Provide the [X, Y] coordinate of the cell's center where the given text is located.  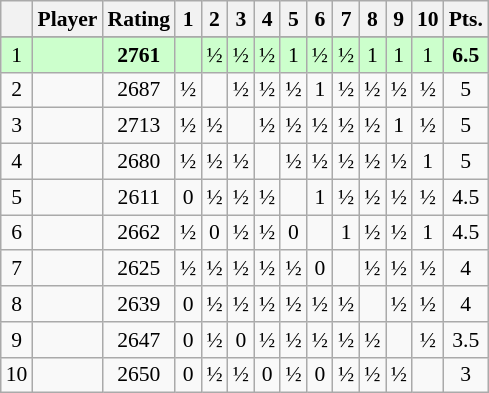
2662 [139, 233]
2639 [139, 304]
2761 [139, 55]
Pts. [466, 19]
2647 [139, 340]
6.5 [466, 55]
2650 [139, 375]
2680 [139, 162]
2611 [139, 197]
Player [67, 19]
2625 [139, 269]
3.5 [466, 340]
2687 [139, 90]
2713 [139, 126]
Rating [139, 19]
